Search for the cell housing the specified text and yield its [x, y] center coordinate. 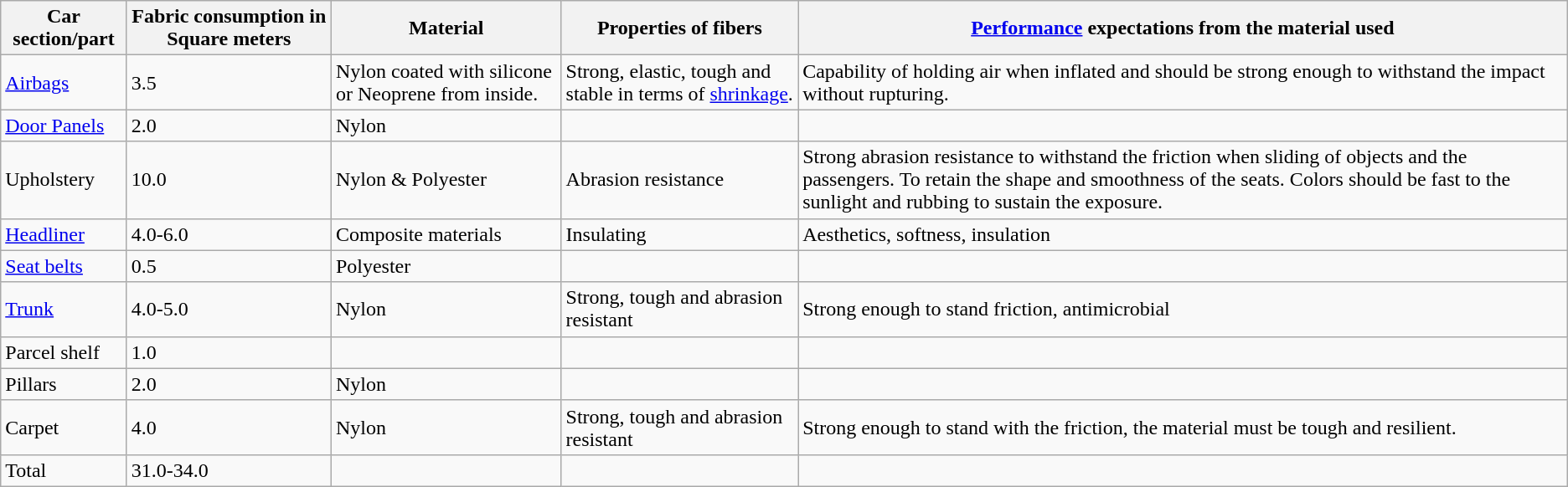
Nylon & Polyester [446, 180]
4.0-6.0 [229, 234]
Nylon coated with silicone or Neoprene from inside. [446, 82]
3.5 [229, 82]
Upholstery [64, 180]
31.0-34.0 [229, 470]
0.5 [229, 266]
Parcel shelf [64, 352]
4.0 [229, 427]
Performance expectations from the material used [1183, 28]
1.0 [229, 352]
Aesthetics, softness, insulation [1183, 234]
Carpet [64, 427]
Pillars [64, 384]
Strong enough to stand with the friction, the material must be tough and resilient. [1183, 427]
Capability of holding air when inflated and should be strong enough to withstand the impact without rupturing. [1183, 82]
Airbags [64, 82]
Strong enough to stand friction, antimicrobial [1183, 310]
Composite materials [446, 234]
Insulating [680, 234]
Strong, elastic, tough and stable in terms of shrinkage. [680, 82]
Fabric consumption in Square meters [229, 28]
Seat belts [64, 266]
4.0-5.0 [229, 310]
Total [64, 470]
Trunk [64, 310]
Door Panels [64, 126]
Abrasion resistance [680, 180]
Properties of fibers [680, 28]
Headliner [64, 234]
10.0 [229, 180]
Polyester [446, 266]
Material [446, 28]
Car section/part [64, 28]
